Provide the (X, Y) coordinate of the cell's center where the given text is located.  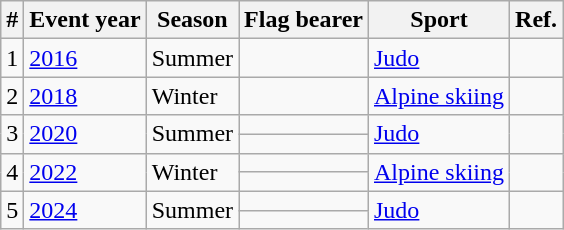
Flag bearer (304, 20)
Sport (438, 20)
3 (12, 134)
2016 (85, 58)
Ref. (536, 20)
1 (12, 58)
4 (12, 172)
# (12, 20)
Season (192, 20)
2018 (85, 96)
2024 (85, 210)
2 (12, 96)
5 (12, 210)
Event year (85, 20)
2020 (85, 134)
2022 (85, 172)
